For the text-containing cell, return its midpoint in [x, y] coordinate format. 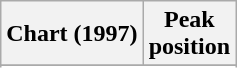
Peakposition [189, 34]
Chart (1997) [72, 34]
